Return the [X, Y] coordinate for the center point of the cell that contains the specified text.  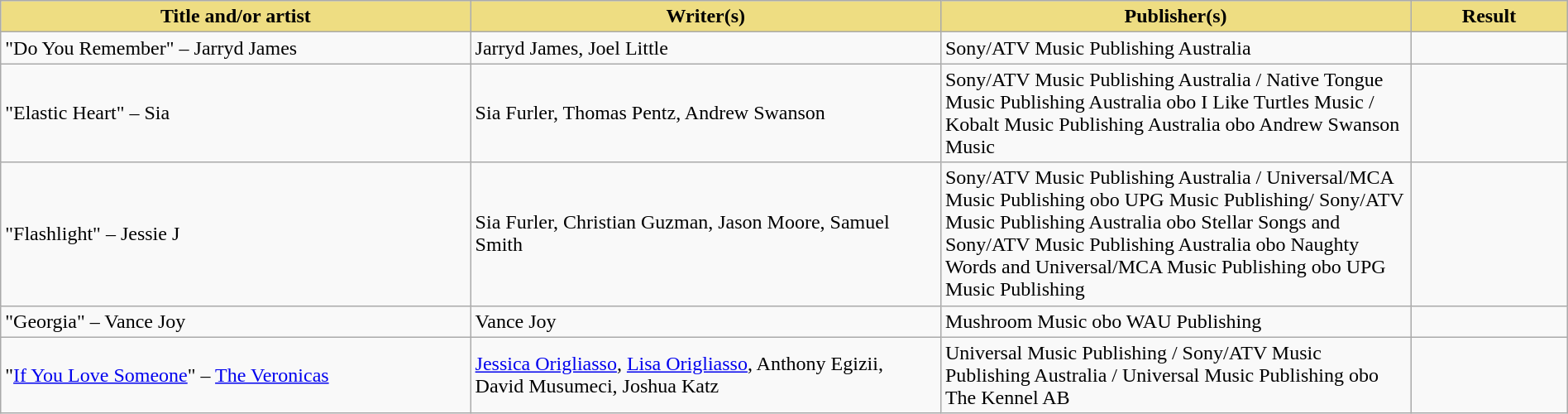
Vance Joy [705, 321]
Mushroom Music obo WAU Publishing [1175, 321]
Writer(s) [705, 17]
Result [1489, 17]
"Elastic Heart" – Sia [236, 113]
Title and/or artist [236, 17]
Sony/ATV Music Publishing Australia [1175, 48]
Sia Furler, Christian Guzman, Jason Moore, Samuel Smith [705, 233]
"Georgia" – Vance Joy [236, 321]
Jarryd James, Joel Little [705, 48]
"If You Love Someone" – The Veronicas [236, 375]
Publisher(s) [1175, 17]
Jessica Origliasso, Lisa Origliasso, Anthony Egizii, David Musumeci, Joshua Katz [705, 375]
Sia Furler, Thomas Pentz, Andrew Swanson [705, 113]
"Flashlight" – Jessie J [236, 233]
"Do You Remember" – Jarryd James [236, 48]
Universal Music Publishing / Sony/ATV Music Publishing Australia / Universal Music Publishing obo The Kennel AB [1175, 375]
